From the cell containing the given text, extract its center point as [x, y] coordinate. 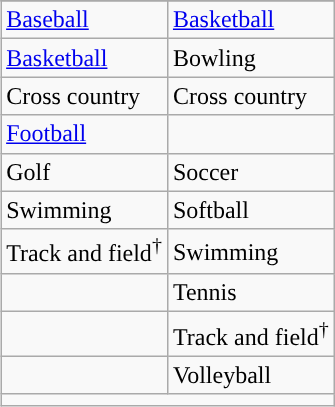
Baseball [84, 20]
Softball [250, 210]
Soccer [250, 172]
Volleyball [250, 375]
Bowling [250, 58]
Football [84, 134]
Tennis [250, 293]
Golf [84, 172]
